From the cell containing the given text, extract its center point as [X, Y] coordinate. 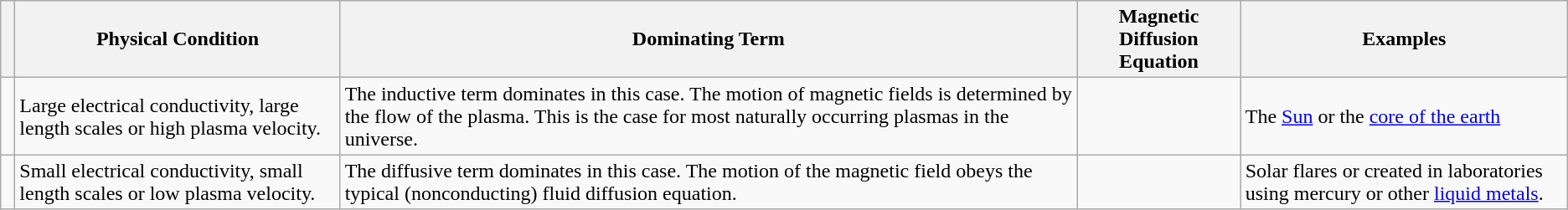
Examples [1404, 39]
Physical Condition [178, 39]
Dominating Term [709, 39]
The diffusive term dominates in this case. The motion of the magnetic field obeys the typical (nonconducting) fluid diffusion equation. [709, 182]
The Sun or the core of the earth [1404, 116]
Magnetic Diffusion Equation [1159, 39]
Small electrical conductivity, small length scales or low plasma velocity. [178, 182]
Large electrical conductivity, large length scales or high plasma velocity. [178, 116]
Solar flares or created in laboratories using mercury or other liquid metals. [1404, 182]
